Capture the cell that displays the provided text and extract its (x, y) central coordinate. 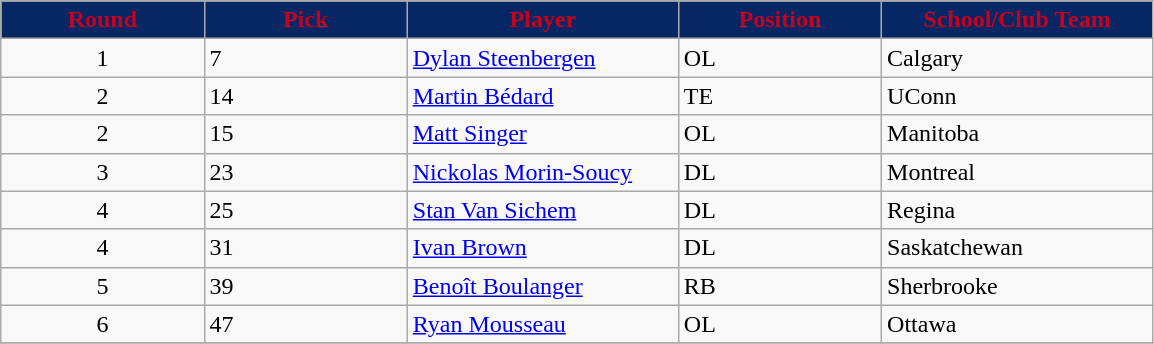
Ivan Brown (542, 248)
Round (102, 20)
5 (102, 286)
3 (102, 172)
Nickolas Morin-Soucy (542, 172)
Matt Singer (542, 134)
Montreal (1018, 172)
14 (306, 96)
Dylan Steenbergen (542, 58)
39 (306, 286)
School/Club Team (1018, 20)
Sherbrooke (1018, 286)
23 (306, 172)
Ryan Mousseau (542, 324)
31 (306, 248)
UConn (1018, 96)
Martin Bédard (542, 96)
RB (780, 286)
Calgary (1018, 58)
6 (102, 324)
Regina (1018, 210)
Manitoba (1018, 134)
15 (306, 134)
1 (102, 58)
25 (306, 210)
TE (780, 96)
Stan Van Sichem (542, 210)
Ottawa (1018, 324)
Benoît Boulanger (542, 286)
Player (542, 20)
Saskatchewan (1018, 248)
Pick (306, 20)
47 (306, 324)
Position (780, 20)
7 (306, 58)
